Locate the cell with the specified text and output its (x, y) center coordinate. 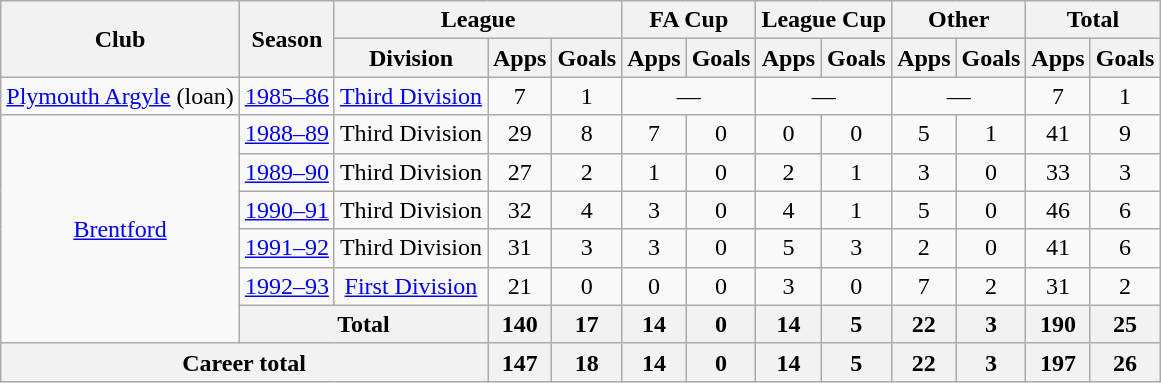
First Division (410, 286)
Club (120, 39)
190 (1058, 324)
17 (587, 324)
1985–86 (286, 96)
8 (587, 134)
197 (1058, 362)
140 (520, 324)
9 (1125, 134)
26 (1125, 362)
1988–89 (286, 134)
1990–91 (286, 210)
Career total (244, 362)
1991–92 (286, 248)
147 (520, 362)
27 (520, 172)
Brentford (120, 229)
1992–93 (286, 286)
League (478, 20)
Other (959, 20)
League Cup (824, 20)
Plymouth Argyle (loan) (120, 96)
FA Cup (689, 20)
18 (587, 362)
Season (286, 39)
1989–90 (286, 172)
33 (1058, 172)
Division (410, 58)
21 (520, 286)
29 (520, 134)
46 (1058, 210)
32 (520, 210)
25 (1125, 324)
